Return the (X, Y) coordinate for the center point of the cell that contains the specified text.  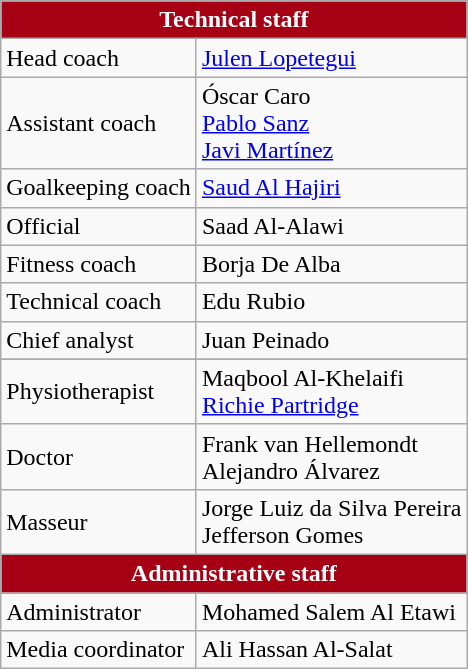
Official (99, 226)
Head coach (99, 58)
Technical staff (234, 20)
Administrator (99, 611)
Saud Al Hajiri (332, 188)
Óscar Caro Pablo Sanz Javi Martínez (332, 123)
Saad Al-Alawi (332, 226)
Julen Lopetegui (332, 58)
Assistant coach (99, 123)
Frank van Hellemondt Alejandro Álvarez (332, 456)
Juan Peinado (332, 340)
Doctor (99, 456)
Technical coach (99, 302)
Fitness coach (99, 264)
Administrative staff (234, 573)
Goalkeeping coach (99, 188)
Media coordinator (99, 650)
Masseur (99, 522)
Maqbool Al-Khelaifi Richie Partridge (332, 392)
Ali Hassan Al-Salat (332, 650)
Edu Rubio (332, 302)
Chief analyst (99, 340)
Borja De Alba (332, 264)
Jorge Luiz da Silva Pereira Jefferson Gomes (332, 522)
Mohamed Salem Al Etawi (332, 611)
Physiotherapist (99, 392)
